Scan for the cell matching the given text and deliver its (X, Y) coordinate at center. 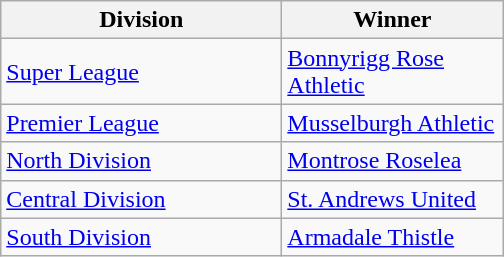
Premier League (142, 123)
Winner (392, 20)
Montrose Roselea (392, 161)
Central Division (142, 199)
St. Andrews United (392, 199)
North Division (142, 161)
Armadale Thistle (392, 237)
Division (142, 20)
Super League (142, 72)
Musselburgh Athletic (392, 123)
South Division (142, 237)
Bonnyrigg Rose Athletic (392, 72)
